Provide the [x, y] coordinate of the cell's center where the given text is located.  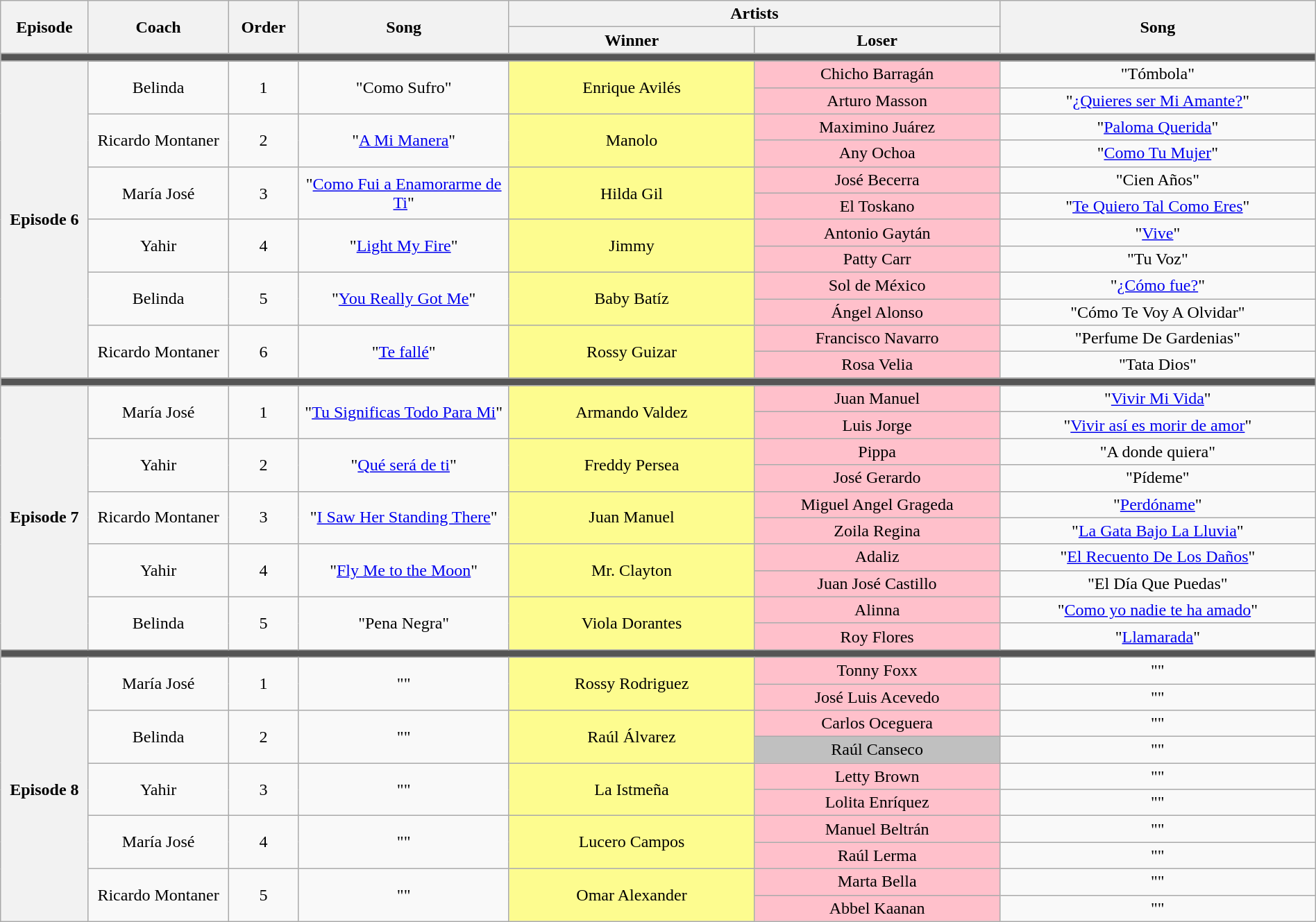
Adaliz [877, 557]
Coach [158, 27]
Loser [877, 40]
"Pena Negra" [404, 623]
"Tu Significas Todo Para Mi" [404, 412]
"Tu Voz" [1158, 259]
El Toskano [877, 206]
Order [264, 27]
"Como yo nadie te ha amado" [1158, 610]
Omar Alexander [632, 895]
José Becerra [877, 180]
"Tata Dios" [1158, 365]
6 [264, 352]
"El Recuento De Los Daños" [1158, 557]
Jimmy [632, 246]
Marta Bella [877, 882]
Viola Dorantes [632, 623]
Rosa Velia [877, 365]
"¿Cómo fue?" [1158, 285]
"Pídeme" [1158, 478]
Miguel Angel Grageda [877, 504]
Hilda Gil [632, 193]
"Como Sufro" [404, 87]
Episode 8 [44, 789]
Manolo [632, 140]
Luis Jorge [877, 425]
"Como Tu Mujer" [1158, 153]
Episode [44, 27]
"Perdóname" [1158, 504]
Episode 7 [44, 518]
Roy Flores [877, 636]
Sol de México [877, 285]
"A Mi Manera" [404, 140]
Mr. Clayton [632, 570]
"Fly Me to the Moon" [404, 570]
José Gerardo [877, 478]
"You Really Got Me" [404, 298]
"Tómbola" [1158, 74]
Lolita Enríquez [877, 803]
Rossy Rodriguez [632, 683]
Episode 6 [44, 219]
Alinna [877, 610]
"Cien Años" [1158, 180]
"Vive" [1158, 232]
"Llamarada" [1158, 636]
José Luis Acevedo [877, 697]
Rossy Guizar [632, 352]
Raúl Lerma [877, 855]
"Vivir así es morir de amor" [1158, 425]
"Qué será de ti" [404, 465]
"Perfume De Gardenias" [1158, 339]
"I Saw Her Standing There" [404, 518]
"Vivir Mi Vida" [1158, 399]
Letty Brown [877, 776]
Ángel Alonso [877, 311]
"¿Quieres ser Mi Amante?" [1158, 101]
"Light My Fire" [404, 246]
"Te Quiero Tal Como Eres" [1158, 206]
Juan José Castillo [877, 583]
Raúl Canseco [877, 750]
Armando Valdez [632, 412]
La Istmeña [632, 789]
Raúl Álvarez [632, 737]
Tonny Foxx [877, 670]
Pippa [877, 452]
"El Día Que Puedas" [1158, 583]
Winner [632, 40]
"Como Fui a Enamorarme de Ti" [404, 193]
Chicho Barragán [877, 74]
Arturo Masson [877, 101]
Freddy Persea [632, 465]
Maximino Juárez [877, 127]
"Paloma Querida" [1158, 127]
Any Ochoa [877, 153]
Zoila Regina [877, 531]
"A donde quiera" [1158, 452]
Francisco Navarro [877, 339]
Lucero Campos [632, 842]
Carlos Oceguera [877, 724]
Enrique Avilés [632, 87]
Manuel Beltrán [877, 829]
Baby Batíz [632, 298]
Antonio Gaytán [877, 232]
Artists [754, 14]
Abbel Kaanan [877, 908]
"La Gata Bajo La Lluvia" [1158, 531]
"Te fallé" [404, 352]
"Cómo Te Voy A Olvidar" [1158, 311]
Patty Carr [877, 259]
